Return (x, y) of the center of cell containing provided text 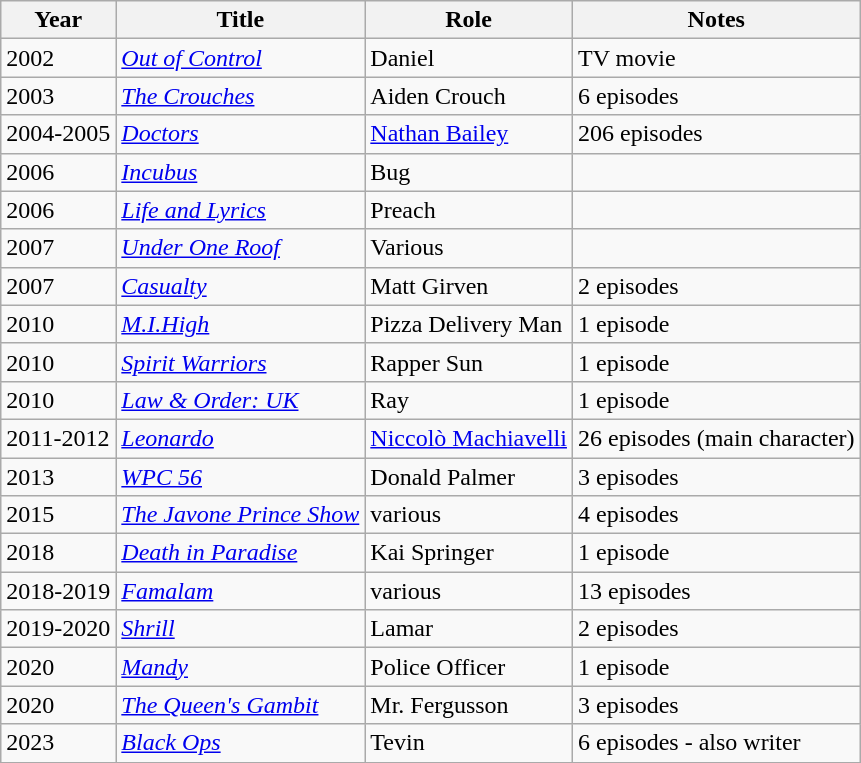
Preach (469, 210)
Title (240, 20)
2018-2019 (58, 591)
Shrill (240, 629)
The Javone Prince Show (240, 515)
Daniel (469, 58)
2013 (58, 477)
Doctors (240, 134)
WPC 56 (240, 477)
Year (58, 20)
Life and Lyrics (240, 210)
Casualty (240, 286)
Niccolò Machiavelli (469, 438)
Famalam (240, 591)
Spirit Warriors (240, 362)
Death in Paradise (240, 553)
Out of Control (240, 58)
6 episodes (716, 96)
Rapper Sun (469, 362)
The Queen's Gambit (240, 705)
Police Officer (469, 667)
2003 (58, 96)
Mandy (240, 667)
2015 (58, 515)
2004-2005 (58, 134)
6 episodes - also writer (716, 743)
2019-2020 (58, 629)
Ray (469, 400)
Leonardo (240, 438)
2018 (58, 553)
Bug (469, 172)
Aiden Crouch (469, 96)
Incubus (240, 172)
26 episodes (main character) (716, 438)
Tevin (469, 743)
Under One Roof (240, 248)
Black Ops (240, 743)
Mr. Fergusson (469, 705)
Donald Palmer (469, 477)
Nathan Bailey (469, 134)
Various (469, 248)
Role (469, 20)
2002 (58, 58)
M.I.High (240, 324)
Notes (716, 20)
4 episodes (716, 515)
Law & Order: UK (240, 400)
206 episodes (716, 134)
Pizza Delivery Man (469, 324)
Matt Girven (469, 286)
TV movie (716, 58)
The Crouches (240, 96)
13 episodes (716, 591)
Lamar (469, 629)
2011-2012 (58, 438)
Kai Springer (469, 553)
2023 (58, 743)
